Return [X, Y] of the center of cell containing provided text 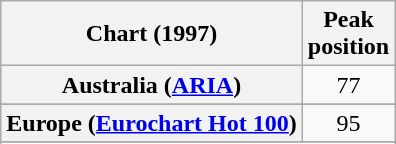
95 [348, 123]
77 [348, 85]
Europe (Eurochart Hot 100) [152, 123]
Chart (1997) [152, 34]
Australia (ARIA) [152, 85]
Peakposition [348, 34]
